For the text-containing cell, return its midpoint in [x, y] coordinate format. 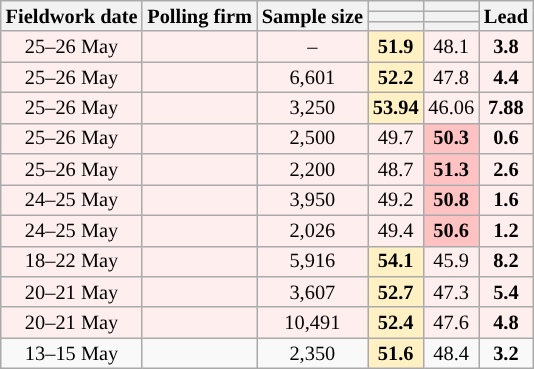
52.7 [396, 292]
52.4 [396, 322]
49.2 [396, 200]
47.8 [451, 78]
0.6 [506, 138]
52.2 [396, 78]
48.7 [396, 170]
Sample size [312, 16]
4.8 [506, 322]
5.4 [506, 292]
2,350 [312, 354]
46.06 [451, 108]
50.6 [451, 230]
Lead [506, 16]
Polling firm [199, 16]
13–15 May [72, 354]
3,607 [312, 292]
49.7 [396, 138]
51.9 [396, 46]
1.6 [506, 200]
47.3 [451, 292]
8.2 [506, 262]
50.8 [451, 200]
2.6 [506, 170]
3,950 [312, 200]
53.94 [396, 108]
54.1 [396, 262]
7.88 [506, 108]
51.3 [451, 170]
3,250 [312, 108]
48.1 [451, 46]
6,601 [312, 78]
5,916 [312, 262]
2,026 [312, 230]
4.4 [506, 78]
51.6 [396, 354]
2,500 [312, 138]
50.3 [451, 138]
Fieldwork date [72, 16]
3.8 [506, 46]
45.9 [451, 262]
47.6 [451, 322]
48.4 [451, 354]
– [312, 46]
18–22 May [72, 262]
10,491 [312, 322]
1.2 [506, 230]
49.4 [396, 230]
2,200 [312, 170]
3.2 [506, 354]
